Locate the cell with the specified text and output its [X, Y] center coordinate. 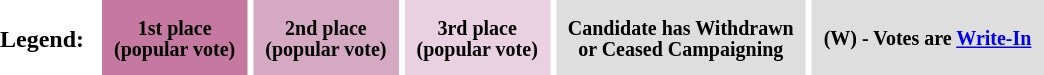
1st place(popular vote) [174, 38]
3rd place(popular vote) [478, 38]
2nd place(popular vote) [326, 38]
Legend: [48, 38]
Candidate has Withdrawnor Ceased Campaigning [681, 38]
(W) - Votes are Write-In [928, 38]
